Return the [X, Y] coordinate for the center point of the cell that contains the specified text.  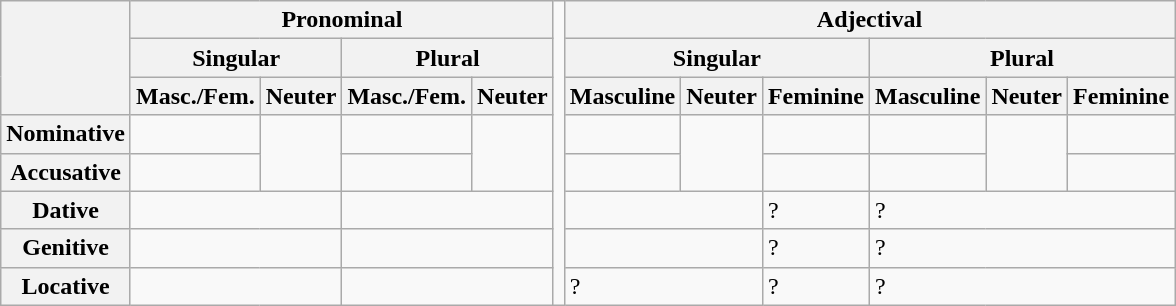
Locative [66, 286]
Pronominal [342, 20]
Dative [66, 210]
Genitive [66, 248]
Adjectival [869, 20]
Accusative [66, 172]
Nominative [66, 134]
